Return the [x, y] coordinate for the center point of the cell that contains the specified text.  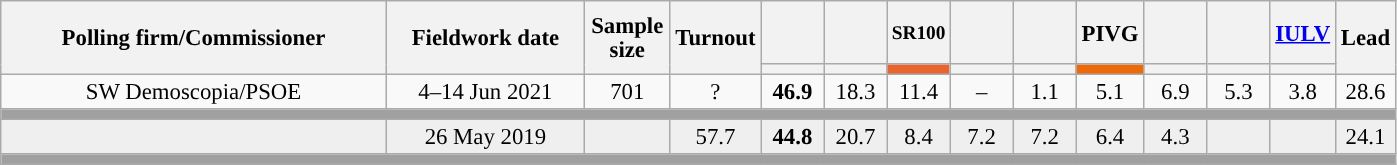
5.1 [1110, 92]
46.9 [792, 92]
24.1 [1365, 138]
? [716, 92]
28.6 [1365, 92]
1.1 [1044, 92]
20.7 [856, 138]
6.9 [1176, 92]
57.7 [716, 138]
Fieldwork date [485, 38]
– [982, 92]
6.4 [1110, 138]
SR100 [918, 32]
3.8 [1302, 92]
IULV [1302, 32]
PIVG [1110, 32]
Polling firm/Commissioner [194, 38]
8.4 [918, 138]
Sample size [627, 38]
701 [627, 92]
44.8 [792, 138]
Lead [1365, 38]
4–14 Jun 2021 [485, 92]
11.4 [918, 92]
18.3 [856, 92]
4.3 [1176, 138]
5.3 [1238, 92]
Turnout [716, 38]
26 May 2019 [485, 138]
SW Demoscopia/PSOE [194, 92]
